Identify which cell holds the provided text, then report its (X, Y) central coordinate. 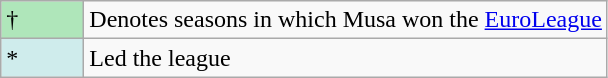
Led the league (346, 58)
† (42, 20)
* (42, 58)
Denotes seasons in which Musa won the EuroLeague (346, 20)
